Locate the cell with the specified text and output its (X, Y) center coordinate. 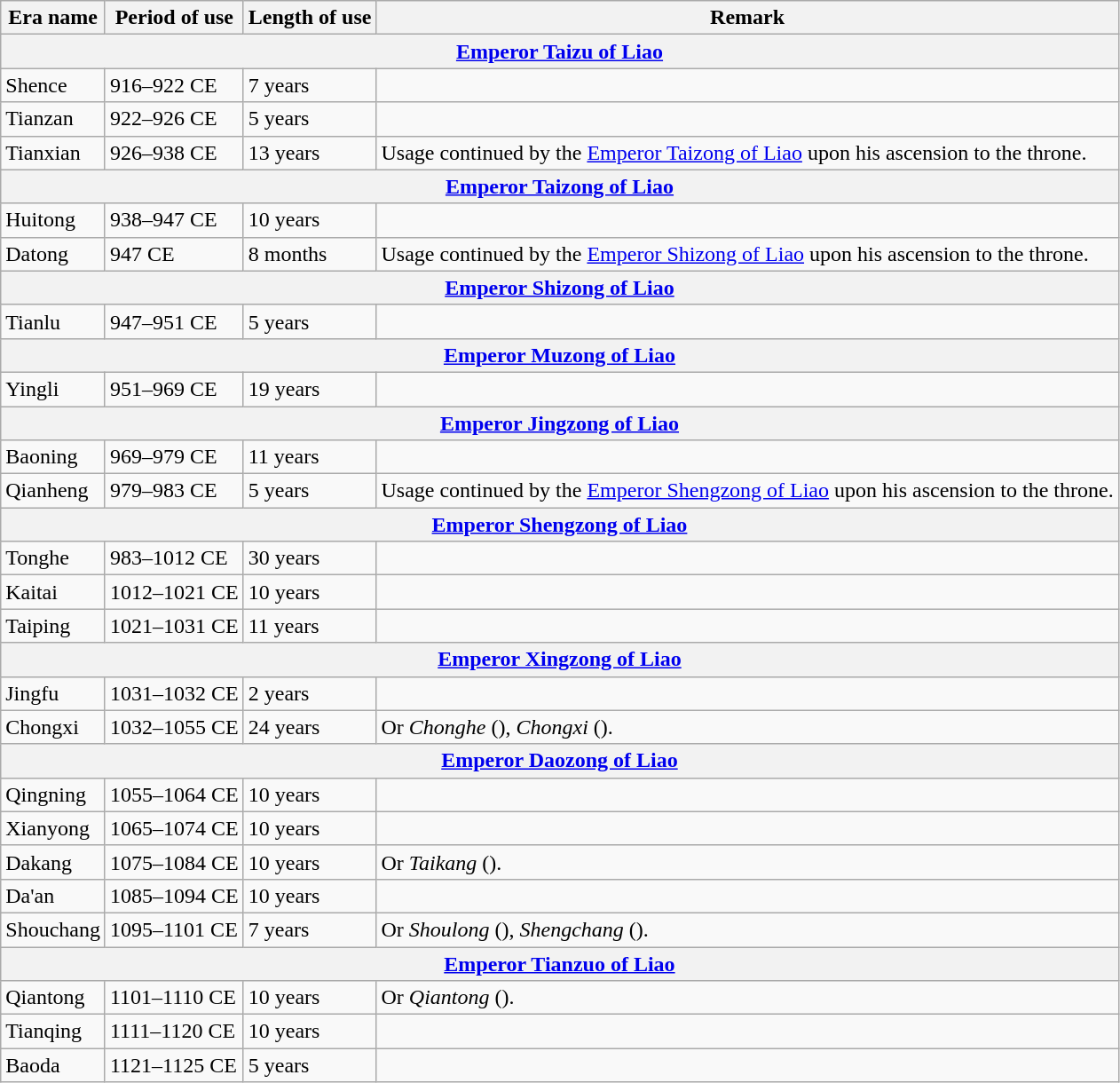
Dakang (53, 862)
Baoda (53, 1065)
1075–1084 CE (174, 862)
2 years (310, 693)
Period of use (174, 18)
Xianyong (53, 828)
1031–1032 CE (174, 693)
Era name (53, 18)
Taiping (53, 626)
Usage continued by the Emperor Taizong of Liao upon his ascension to the throne. (747, 153)
Tianzan (53, 119)
Huitong (53, 220)
24 years (310, 727)
Or Shoulong (), Shengchang (). (747, 929)
Qingning (53, 794)
Or Qiantong (). (747, 998)
Emperor Daozong of Liao (559, 761)
947 CE (174, 254)
1095–1101 CE (174, 929)
30 years (310, 558)
1055–1064 CE (174, 794)
Usage continued by the Emperor Shengzong of Liao upon his ascension to the throne. (747, 491)
Shence (53, 85)
Datong (53, 254)
Or Taikang (). (747, 862)
Da'an (53, 896)
Emperor Shengzong of Liao (559, 525)
Emperor Muzong of Liao (559, 355)
13 years (310, 153)
8 months (310, 254)
Qianheng (53, 491)
Remark (747, 18)
Kaitai (53, 592)
922–926 CE (174, 119)
Length of use (310, 18)
926–938 CE (174, 153)
951–969 CE (174, 389)
983–1012 CE (174, 558)
1111–1120 CE (174, 1032)
Tianqing (53, 1032)
Tonghe (53, 558)
Usage continued by the Emperor Shizong of Liao upon his ascension to the throne. (747, 254)
969–979 CE (174, 457)
Chongxi (53, 727)
1121–1125 CE (174, 1065)
Yingli (53, 389)
Baoning (53, 457)
938–947 CE (174, 220)
1085–1094 CE (174, 896)
Jingfu (53, 693)
Tianxian (53, 153)
Or Chonghe (), Chongxi (). (747, 727)
1065–1074 CE (174, 828)
1032–1055 CE (174, 727)
979–983 CE (174, 491)
1021–1031 CE (174, 626)
916–922 CE (174, 85)
Emperor Taizong of Liao (559, 186)
Emperor Shizong of Liao (559, 288)
Emperor Xingzong of Liao (559, 660)
19 years (310, 389)
1012–1021 CE (174, 592)
Emperor Jingzong of Liao (559, 423)
Emperor Tianzuo of Liao (559, 963)
Emperor Taizu of Liao (559, 51)
Qiantong (53, 998)
1101–1110 CE (174, 998)
Tianlu (53, 321)
947–951 CE (174, 321)
Shouchang (53, 929)
